Extract the (x, y) coordinate from the center of the cell holding the provided text.  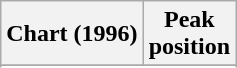
Chart (1996) (72, 34)
Peakposition (189, 34)
